Output the [x, y] coordinate of the center of the cell containing the given text.  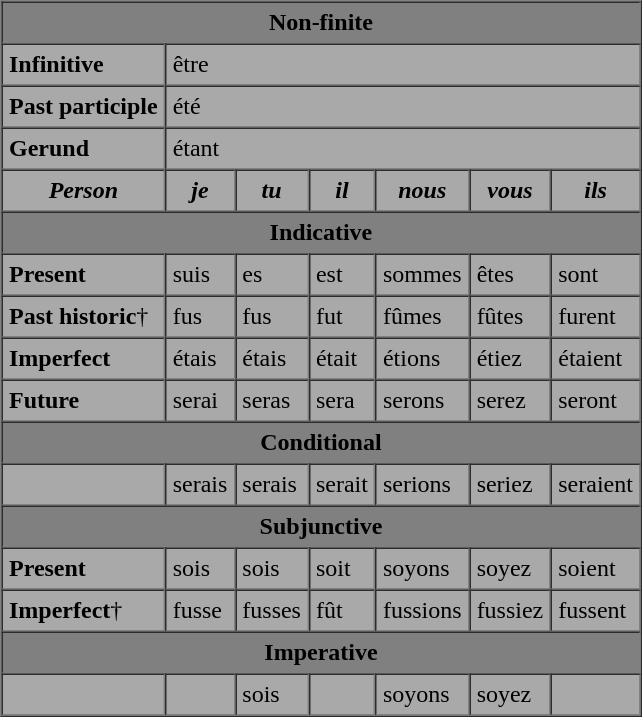
Past participle [84, 107]
fussions [422, 611]
êtes [510, 275]
seras [272, 401]
sommes [422, 275]
vous [510, 191]
serez [510, 401]
serions [422, 485]
était [342, 359]
tu [272, 191]
es [272, 275]
suis [200, 275]
fût [342, 611]
fusses [272, 611]
nous [422, 191]
seraient [596, 485]
fussent [596, 611]
soient [596, 569]
fut [342, 317]
Gerund [84, 149]
Subjunctive [322, 527]
étant [402, 149]
Indicative [322, 233]
Imperfect [84, 359]
Infinitive [84, 65]
seriez [510, 485]
Person [84, 191]
seront [596, 401]
étions [422, 359]
est [342, 275]
étiez [510, 359]
étaient [596, 359]
été [402, 107]
fusse [200, 611]
fussiez [510, 611]
sont [596, 275]
furent [596, 317]
il [342, 191]
Imperfect† [84, 611]
ils [596, 191]
soit [342, 569]
fûtes [510, 317]
je [200, 191]
Past historic† [84, 317]
Conditional [322, 443]
serai [200, 401]
Imperative [322, 653]
Non-finite [322, 23]
Future [84, 401]
serons [422, 401]
être [402, 65]
serait [342, 485]
fûmes [422, 317]
sera [342, 401]
